Return [x, y] of the center of cell containing provided text 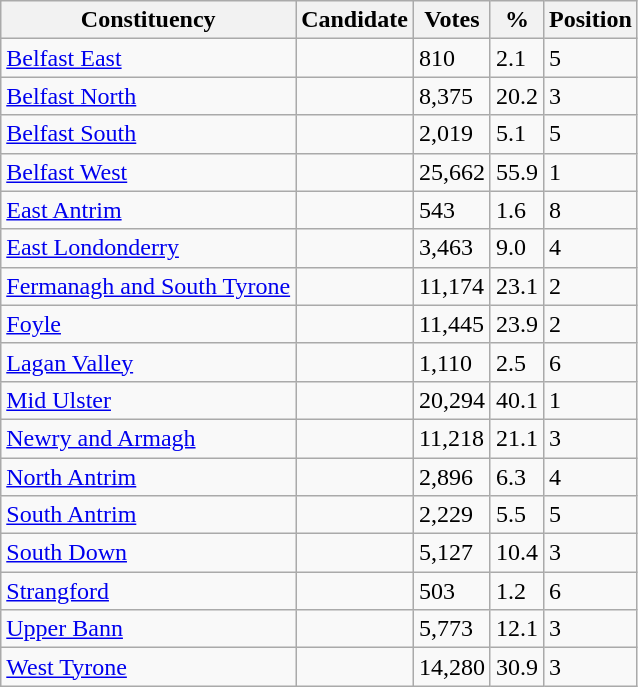
5.5 [516, 515]
5,127 [452, 553]
1.2 [516, 591]
Belfast East [148, 58]
11,445 [452, 324]
Strangford [148, 591]
Mid Ulster [148, 400]
40.1 [516, 400]
Newry and Armagh [148, 438]
Upper Bann [148, 629]
12.1 [516, 629]
Votes [452, 20]
1.6 [516, 210]
Belfast West [148, 172]
Constituency [148, 20]
2.5 [516, 362]
23.9 [516, 324]
20.2 [516, 96]
1,110 [452, 362]
23.1 [516, 286]
Lagan Valley [148, 362]
Fermanagh and South Tyrone [148, 286]
3,463 [452, 248]
55.9 [516, 172]
Belfast North [148, 96]
11,174 [452, 286]
10.4 [516, 553]
9.0 [516, 248]
North Antrim [148, 477]
2.1 [516, 58]
25,662 [452, 172]
14,280 [452, 667]
503 [452, 591]
Foyle [148, 324]
East Londonderry [148, 248]
30.9 [516, 667]
543 [452, 210]
2,019 [452, 134]
Belfast South [148, 134]
South Down [148, 553]
2,896 [452, 477]
6.3 [516, 477]
East Antrim [148, 210]
8,375 [452, 96]
11,218 [452, 438]
Candidate [355, 20]
20,294 [452, 400]
West Tyrone [148, 667]
8 [591, 210]
South Antrim [148, 515]
5.1 [516, 134]
Position [591, 20]
5,773 [452, 629]
% [516, 20]
21.1 [516, 438]
2,229 [452, 515]
810 [452, 58]
